Determine the (X, Y) coordinate at the center of the cell enclosing the given text.  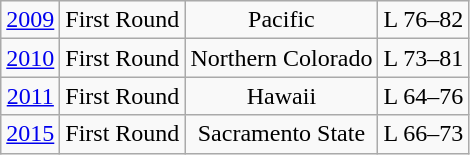
L 64–76 (424, 96)
Hawaii (282, 96)
Sacramento State (282, 134)
2015 (30, 134)
2011 (30, 96)
2010 (30, 58)
L 73–81 (424, 58)
L 76–82 (424, 20)
Pacific (282, 20)
L 66–73 (424, 134)
Northern Colorado (282, 58)
2009 (30, 20)
